Scan for the cell matching the given text and deliver its [X, Y] coordinate at center. 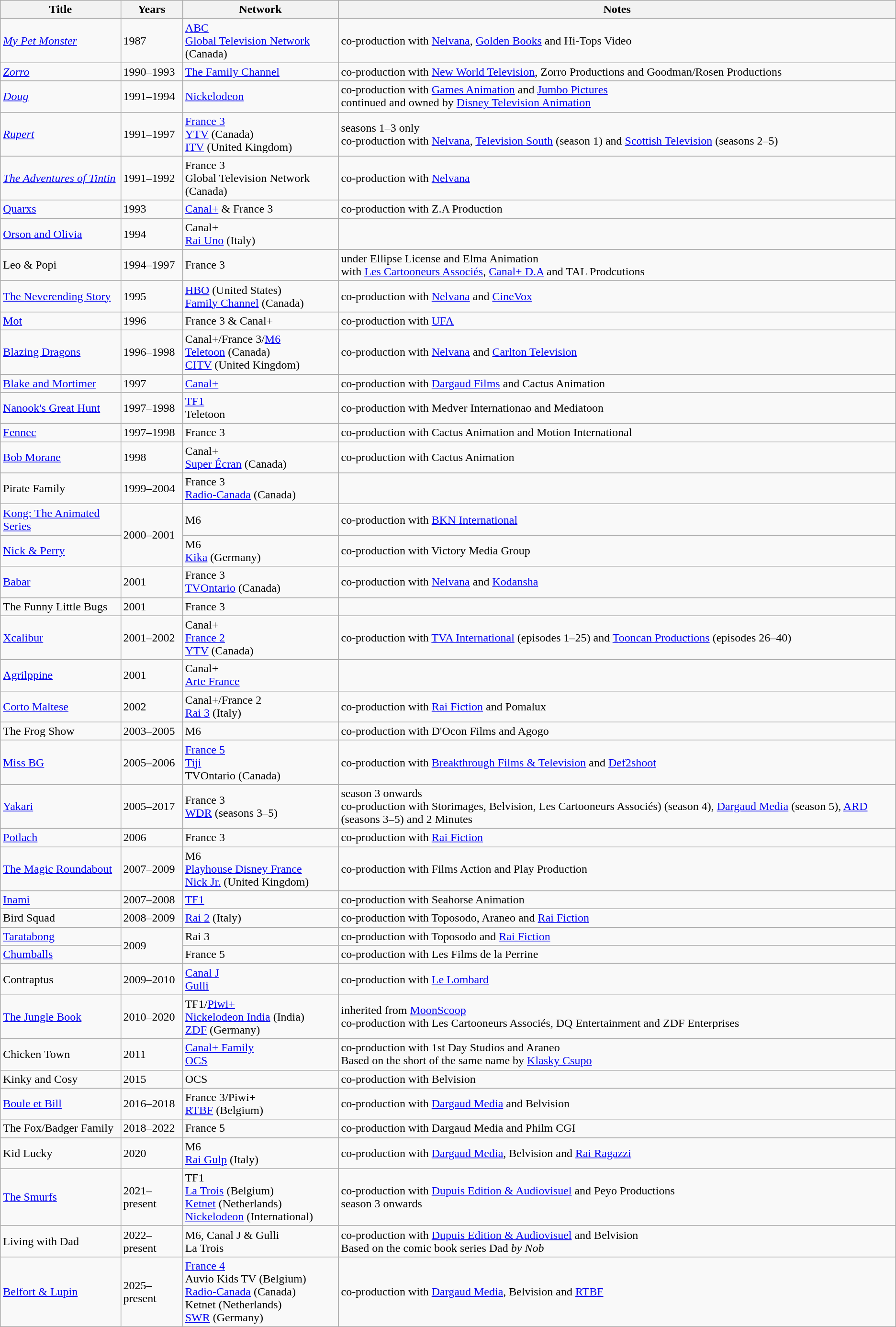
Canal+/France 3/M6Teletoon (Canada)CITV (United Kingdom) [260, 352]
Kid Lucky [60, 1153]
HBO (United States)Family Channel (Canada) [260, 296]
Zorro [60, 72]
2005–2017 [151, 806]
Kong: The Animated Series [60, 520]
2009–2010 [151, 979]
co-production with Nelvana and Kodansha [617, 582]
Canal+ [260, 383]
co-production with Dargaud Media, Belvision and Rai Ragazzi [617, 1153]
Network [260, 10]
2021–present [151, 1197]
co-production with Nelvana, Golden Books and Hi-Tops Video [617, 41]
Fennec [60, 433]
2000–2001 [151, 535]
co-production with Rai Fiction [617, 837]
France 3YTV (Canada)ITV (United Kingdom) [260, 134]
co-production with D'Ocon Films and Agogo [617, 731]
Living with Dad [60, 1241]
Inami [60, 900]
France 3Radio-Canada (Canada) [260, 488]
1994–1997 [151, 265]
The Adventures of Tintin [60, 178]
co-production with Victory Media Group [617, 551]
1998 [151, 458]
Potlach [60, 837]
Contraptus [60, 979]
co-production with UFA [617, 321]
My Pet Monster [60, 41]
co-production with Nelvana and CineVox [617, 296]
OCS [260, 1079]
1997 [151, 383]
Blake and Mortimer [60, 383]
Nanook's Great Hunt [60, 408]
co-production with Les Films de la Perrine [617, 955]
co-production with Nelvana and Carlton Television [617, 352]
co-production with Toposodo and Rai Fiction [617, 936]
Blazing Dragons [60, 352]
Canal JGulli [260, 979]
co-production with Toposodo, Araneo and Rai Fiction [617, 918]
co-production with Breakthrough Films & Television and Def2shoot [617, 762]
Leo & Popi [60, 265]
France 3Global Television Network (Canada) [260, 178]
2008–2009 [151, 918]
France 3WDR (seasons 3–5) [260, 806]
co-production with Medver Internationao and Mediatoon [617, 408]
co-production with Nelvana [617, 178]
Mot [60, 321]
Rupert [60, 134]
Canal+France 2YTV (Canada) [260, 638]
1993 [151, 209]
Canal+Arte France [260, 675]
TF1/Piwi+Nickelodeon India (India)ZDF (Germany) [260, 1017]
co-production with Le Lombard [617, 979]
2001–2002 [151, 638]
M6Kika (Germany) [260, 551]
2018–2022 [151, 1128]
co-production with Dargaud Media, Belvision and RTBF [617, 1292]
co-production with Seahorse Animation [617, 900]
The Frog Show [60, 731]
2003–2005 [151, 731]
Quarxs [60, 209]
The Fox/Badger Family [60, 1128]
Pirate Family [60, 488]
France 3/Piwi+RTBF (Belgium) [260, 1104]
Chicken Town [60, 1054]
Doug [60, 97]
1996–1998 [151, 352]
2015 [151, 1079]
TF1 [260, 900]
co-production with Dargaud Media and Philm CGI [617, 1128]
Canal+Super Écran (Canada) [260, 458]
Nick & Perry [60, 551]
Notes [617, 10]
Years [151, 10]
Bob Morane [60, 458]
Nickelodeon [260, 97]
Yakari [60, 806]
2025–present [151, 1292]
Agrilppine [60, 675]
1987 [151, 41]
The Funny Little Bugs [60, 607]
M6Rai Gulp (Italy) [260, 1153]
ABCGlobal Television Network (Canada) [260, 41]
The Family Channel [260, 72]
France 4Auvio Kids TV (Belgium)Radio-Canada (Canada)Ketnet (Netherlands)SWR (Germany) [260, 1292]
co-production with Games Animation and Jumbo Picturescontinued and owned by Disney Television Animation [617, 97]
co-production with Cactus Animation [617, 458]
2002 [151, 707]
Miss BG [60, 762]
2016–2018 [151, 1104]
Babar [60, 582]
1991–1997 [151, 134]
co-production with Z.A Production [617, 209]
1990–1993 [151, 72]
co-production with TVA International (episodes 1–25) and Tooncan Productions (episodes 26–40) [617, 638]
Rai 2 (Italy) [260, 918]
The Jungle Book [60, 1017]
Title [60, 10]
2007–2008 [151, 900]
co-production with Dupuis Edition & Audiovisuel and BelvisionBased on the comic book series Dad by Nob [617, 1241]
1994 [151, 234]
Orson and Olivia [60, 234]
co-production with 1st Day Studios and AraneoBased on the short of the same name by Klasky Csupo [617, 1054]
co-production with Rai Fiction and Pomalux [617, 707]
Canal+Rai Uno (Italy) [260, 234]
Bird Squad [60, 918]
co-production with Dargaud Films and Cactus Animation [617, 383]
1995 [151, 296]
seasons 1–3 onlyco-production with Nelvana, Television South (season 1) and Scottish Television (seasons 2–5) [617, 134]
Belfort & Lupin [60, 1292]
Canal+ FamilyOCS [260, 1054]
under Ellipse License and Elma Animationwith Les Cartooneurs Associés, Canal+ D.A and TAL Prodcutions [617, 265]
1991–1994 [151, 97]
co-production with New World Television, Zorro Productions and Goodman/Rosen Productions [617, 72]
Chumballs [60, 955]
co-production with BKN International [617, 520]
2005–2006 [151, 762]
co-production with Belvision [617, 1079]
1999–2004 [151, 488]
inherited from MoonScoopco-production with Les Cartooneurs Associés, DQ Entertainment and ZDF Enterprises [617, 1017]
France 5TijiTVOntario (Canada) [260, 762]
France 3TVOntario (Canada) [260, 582]
Xcalibur [60, 638]
Kinky and Cosy [60, 1079]
Taratabong [60, 936]
Canal+/France 2Rai 3 (Italy) [260, 707]
Corto Maltese [60, 707]
co-production with Films Action and Play Production [617, 868]
1991–1992 [151, 178]
The Magic Roundabout [60, 868]
2020 [151, 1153]
TF1Teletoon [260, 408]
2007–2009 [151, 868]
Canal+ & France 3 [260, 209]
M6, Canal J & GulliLa Trois [260, 1241]
France 3 & Canal+ [260, 321]
co-production with Dupuis Edition & Audiovisuel and Peyo Productionsseason 3 onwards [617, 1197]
2011 [151, 1054]
co-production with Cactus Animation and Motion International [617, 433]
Rai 3 [260, 936]
The Neverending Story [60, 296]
TF1La Trois (Belgium)Ketnet (Netherlands)Nickelodeon (International) [260, 1197]
co-production with Dargaud Media and Belvision [617, 1104]
The Smurfs [60, 1197]
2022–present [151, 1241]
Boule et Bill [60, 1104]
2010–2020 [151, 1017]
2009 [151, 945]
2006 [151, 837]
1996 [151, 321]
M6Playhouse Disney FranceNick Jr. (United Kingdom) [260, 868]
